Determine the [x, y] coordinate at the center of the cell enclosing the given text.  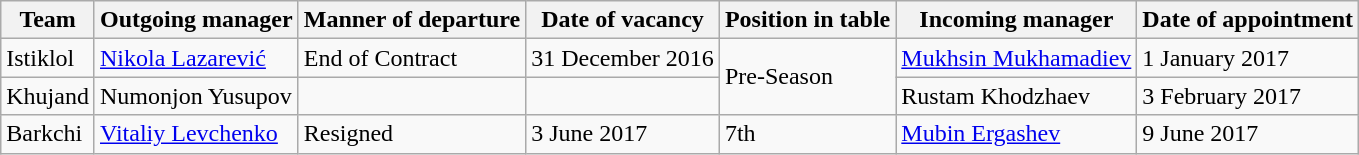
Incoming manager [1016, 20]
31 December 2016 [623, 58]
End of Contract [412, 58]
Mukhsin Mukhamadiev [1016, 58]
Resigned [412, 134]
9 June 2017 [1248, 134]
Position in table [807, 20]
Numonjon Yusupov [196, 96]
Team [48, 20]
Pre-Season [807, 77]
7th [807, 134]
1 January 2017 [1248, 58]
Manner of departure [412, 20]
Rustam Khodzhaev [1016, 96]
Istiklol [48, 58]
Khujand [48, 96]
Date of appointment [1248, 20]
Outgoing manager [196, 20]
3 February 2017 [1248, 96]
3 June 2017 [623, 134]
Vitaliy Levchenko [196, 134]
Nikola Lazarević [196, 58]
Date of vacancy [623, 20]
Barkchi [48, 134]
Mubin Ergashev [1016, 134]
